Determine the (x, y) coordinate at the center of the cell enclosing the given text.  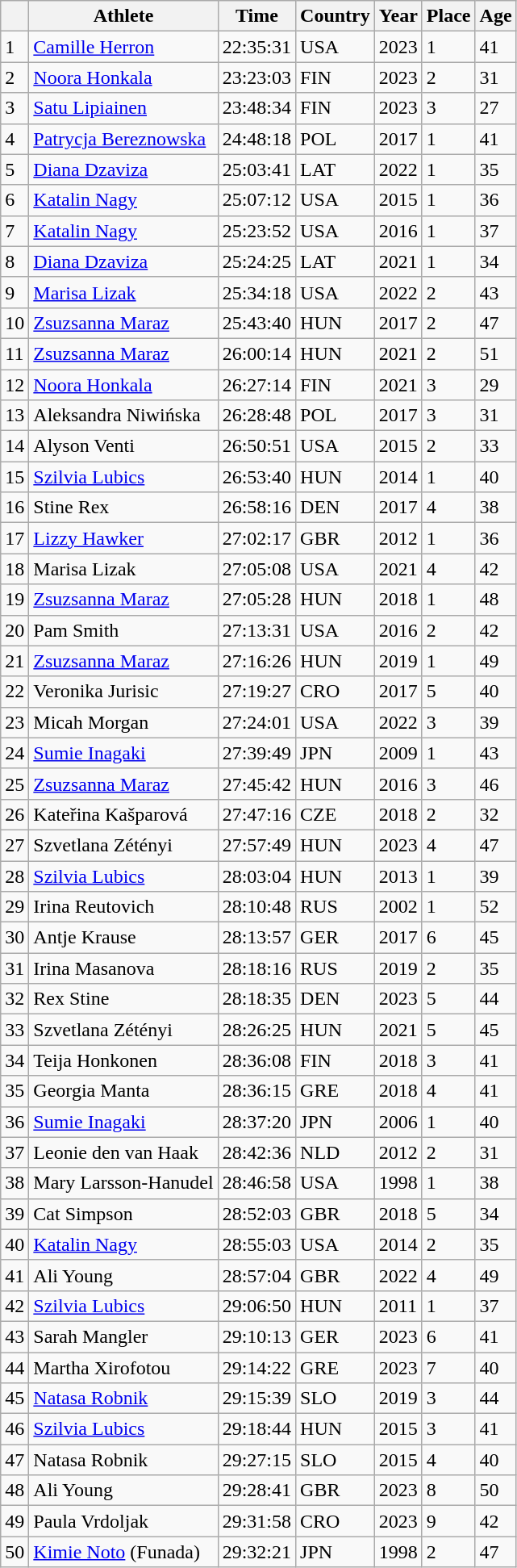
Sarah Mangler (123, 1336)
Patrycja Bereznowska (123, 139)
29:10:13 (256, 1336)
28:26:25 (256, 1030)
23:48:34 (256, 108)
29:31:58 (256, 1521)
26:50:51 (256, 446)
Athlete (123, 16)
26:53:40 (256, 477)
15 (15, 477)
29:15:39 (256, 1399)
Antje Krause (123, 938)
28:03:04 (256, 876)
CZE (336, 814)
27:16:26 (256, 661)
Veronika Jurisic (123, 692)
25:43:40 (256, 323)
28:13:57 (256, 938)
27:19:27 (256, 692)
27:57:49 (256, 845)
Mary Larsson-Hanudel (123, 1183)
Year (398, 16)
19 (15, 600)
26:27:14 (256, 385)
Age (495, 16)
Paula Vrdoljak (123, 1521)
26:00:14 (256, 353)
28:18:16 (256, 968)
Alyson Venti (123, 446)
2011 (398, 1306)
26:28:48 (256, 416)
17 (15, 538)
28:55:03 (256, 1244)
23 (15, 722)
Kimie Noto (Funada) (123, 1552)
16 (15, 508)
2002 (398, 907)
25 (15, 784)
13 (15, 416)
Pam Smith (123, 630)
Aleksandra Niwińska (123, 416)
Rex Stine (123, 999)
2013 (398, 876)
Micah Morgan (123, 722)
Camille Herron (123, 47)
27:05:28 (256, 600)
Kateřina Kašparová (123, 814)
29:27:15 (256, 1460)
28:52:03 (256, 1214)
30 (15, 938)
26 (15, 814)
24:48:18 (256, 139)
24 (15, 753)
22 (15, 692)
Teija Honkonen (123, 1060)
25:23:52 (256, 231)
Martha Xirofotou (123, 1368)
Irina Masanova (123, 968)
28:36:08 (256, 1060)
27:39:49 (256, 753)
20 (15, 630)
Georgia Manta (123, 1091)
29:18:44 (256, 1429)
14 (15, 446)
27:47:16 (256, 814)
Lizzy Hawker (123, 538)
29:14:22 (256, 1368)
27:05:08 (256, 569)
25:24:25 (256, 261)
12 (15, 385)
Time (256, 16)
28:36:15 (256, 1091)
2009 (398, 753)
27:45:42 (256, 784)
10 (15, 323)
11 (15, 353)
27:02:17 (256, 538)
25:03:41 (256, 169)
21 (15, 661)
28:10:48 (256, 907)
NLD (336, 1152)
2006 (398, 1122)
Cat Simpson (123, 1214)
29:32:21 (256, 1552)
25:07:12 (256, 200)
52 (495, 907)
27:13:31 (256, 630)
22:35:31 (256, 47)
25:34:18 (256, 292)
Irina Reutovich (123, 907)
28:46:58 (256, 1183)
Country (336, 16)
Satu Lipiainen (123, 108)
28 (15, 876)
51 (495, 353)
27:24:01 (256, 722)
18 (15, 569)
Leonie den van Haak (123, 1152)
28:37:20 (256, 1122)
28:18:35 (256, 999)
28:57:04 (256, 1275)
28:42:36 (256, 1152)
26:58:16 (256, 508)
23:23:03 (256, 77)
29:28:41 (256, 1491)
Place (448, 16)
29:06:50 (256, 1306)
Stine Rex (123, 508)
